Output the [x, y] coordinate of the center of the cell containing the given text.  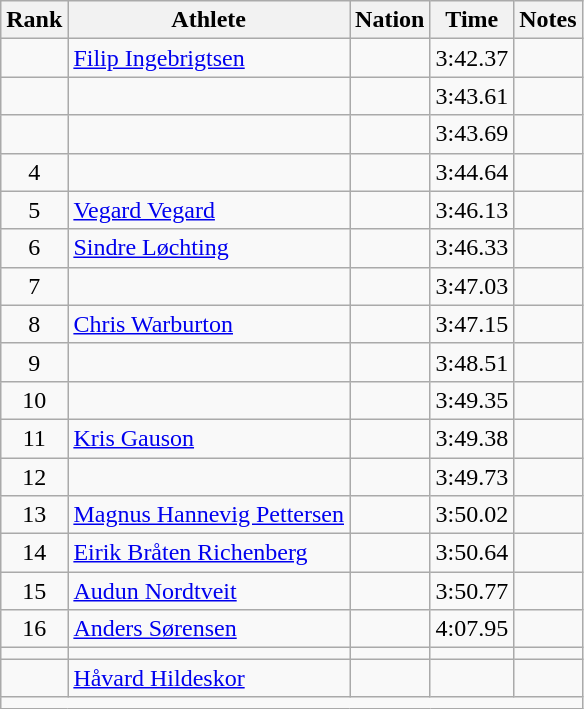
3:44.64 [472, 172]
3:43.61 [472, 96]
6 [34, 248]
3:49.73 [472, 477]
3:42.37 [472, 58]
11 [34, 438]
Chris Warburton [209, 324]
3:47.15 [472, 324]
4:07.95 [472, 629]
3:49.35 [472, 400]
10 [34, 400]
Filip Ingebrigtsen [209, 58]
14 [34, 553]
Anders Sørensen [209, 629]
3:49.38 [472, 438]
13 [34, 515]
9 [34, 362]
8 [34, 324]
Athlete [209, 20]
Vegard Vegard [209, 210]
Eirik Bråten Richenberg [209, 553]
Håvard Hildeskor [209, 678]
Nation [390, 20]
5 [34, 210]
Sindre Løchting [209, 248]
3:48.51 [472, 362]
3:50.77 [472, 591]
16 [34, 629]
3:50.02 [472, 515]
Audun Nordtveit [209, 591]
Magnus Hannevig Pettersen [209, 515]
3:47.03 [472, 286]
3:46.13 [472, 210]
3:46.33 [472, 248]
12 [34, 477]
4 [34, 172]
3:50.64 [472, 553]
3:43.69 [472, 134]
15 [34, 591]
Time [472, 20]
7 [34, 286]
Notes [548, 20]
Kris Gauson [209, 438]
Rank [34, 20]
